Return [x, y] of the center of cell containing provided text 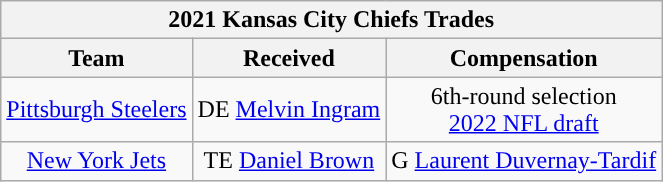
Pittsburgh Steelers [96, 110]
Team [96, 58]
New York Jets [96, 161]
6th-round selection2022 NFL draft [524, 110]
Compensation [524, 58]
G Laurent Duvernay-Tardif [524, 161]
DE Melvin Ingram [289, 110]
Received [289, 58]
TE Daniel Brown [289, 161]
2021 Kansas City Chiefs Trades [332, 20]
